Pinpoint the cell where the given text exists, returning its (x, y) midpoint coordinate. 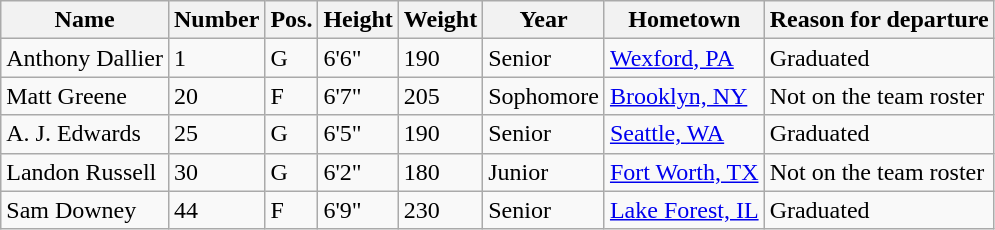
6'9" (358, 210)
Sam Downey (85, 210)
Junior (544, 172)
Wexford, PA (684, 58)
6'5" (358, 134)
Brooklyn, NY (684, 96)
Height (358, 20)
6'6" (358, 58)
Pos. (292, 20)
20 (216, 96)
Number (216, 20)
6'2" (358, 172)
Year (544, 20)
A. J. Edwards (85, 134)
1 (216, 58)
Lake Forest, IL (684, 210)
230 (440, 210)
25 (216, 134)
205 (440, 96)
Seattle, WA (684, 134)
180 (440, 172)
44 (216, 210)
Fort Worth, TX (684, 172)
Sophomore (544, 96)
Reason for departure (879, 20)
30 (216, 172)
Name (85, 20)
Matt Greene (85, 96)
Weight (440, 20)
Landon Russell (85, 172)
Hometown (684, 20)
Anthony Dallier (85, 58)
6'7" (358, 96)
